Determine the (X, Y) coordinate at the center of the cell enclosing the given text.  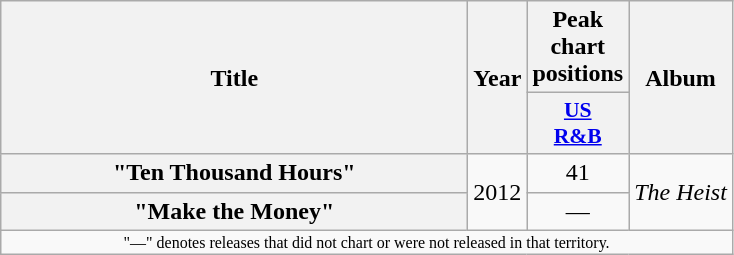
"Ten Thousand Hours" (234, 173)
"—" denotes releases that did not chart or were not released in that territory. (367, 242)
Peakchartpositions (578, 47)
The Heist (681, 192)
Album (681, 78)
41 (578, 173)
Year (498, 78)
USR&B (578, 124)
"Make the Money" (234, 211)
— (578, 211)
Title (234, 78)
2012 (498, 192)
